Extract the (x, y) coordinate from the center of the cell holding the provided text.  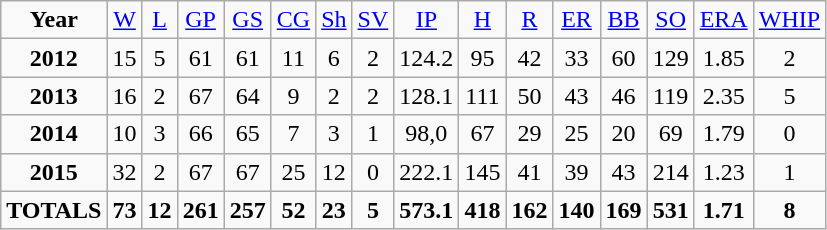
CG (293, 20)
2013 (54, 96)
69 (670, 134)
8 (789, 210)
66 (200, 134)
TOTALS (54, 210)
20 (624, 134)
L (160, 20)
65 (248, 134)
111 (482, 96)
15 (124, 58)
119 (670, 96)
10 (124, 134)
261 (200, 210)
9 (293, 96)
32 (124, 172)
50 (530, 96)
SV (373, 20)
1.85 (724, 58)
2015 (54, 172)
BB (624, 20)
16 (124, 96)
531 (670, 210)
33 (576, 58)
222.1 (426, 172)
169 (624, 210)
257 (248, 210)
128.1 (426, 96)
IP (426, 20)
60 (624, 58)
R (530, 20)
162 (530, 210)
2012 (54, 58)
52 (293, 210)
145 (482, 172)
573.1 (426, 210)
7 (293, 134)
418 (482, 210)
42 (530, 58)
1.23 (724, 172)
11 (293, 58)
GS (248, 20)
124.2 (426, 58)
2014 (54, 134)
W (124, 20)
23 (334, 210)
ERA (724, 20)
46 (624, 96)
1.71 (724, 210)
H (482, 20)
214 (670, 172)
2.35 (724, 96)
95 (482, 58)
129 (670, 58)
SO (670, 20)
GP (200, 20)
140 (576, 210)
64 (248, 96)
Year (54, 20)
WHIP (789, 20)
1.79 (724, 134)
98,0 (426, 134)
6 (334, 58)
73 (124, 210)
39 (576, 172)
41 (530, 172)
Sh (334, 20)
ER (576, 20)
29 (530, 134)
